Locate the cell with the specified text and output its [X, Y] center coordinate. 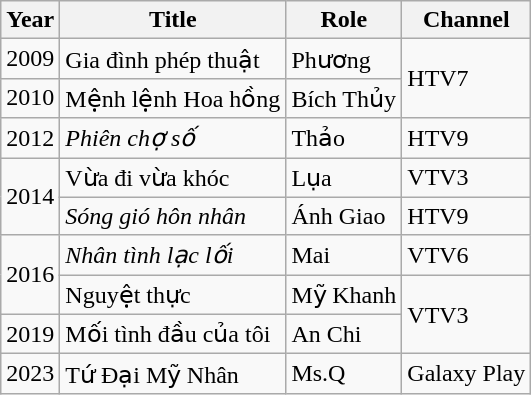
Ms.Q [344, 374]
Ánh Giao [344, 216]
Lụa [344, 178]
Mối tình đầu của tôi [173, 334]
Mỹ Khanh [344, 295]
Galaxy Play [466, 374]
An Chi [344, 334]
Mệnh lệnh Hoa hồng [173, 98]
2009 [30, 59]
Title [173, 20]
2012 [30, 138]
Year [30, 20]
Bích Thủy [344, 98]
Channel [466, 20]
2014 [30, 197]
Tứ Đại Mỹ Nhân [173, 374]
2010 [30, 98]
2019 [30, 334]
HTV7 [466, 78]
Gia đình phép thuật [173, 59]
2016 [30, 274]
Phiên chợ số [173, 138]
Sóng gió hôn nhân [173, 216]
Nguyệt thực [173, 295]
Phương [344, 59]
2023 [30, 374]
VTV6 [466, 255]
Role [344, 20]
Mai [344, 255]
Nhân tình lạc lối [173, 255]
Vừa đi vừa khóc [173, 178]
Thảo [344, 138]
